Scan for the cell matching the given text and deliver its (X, Y) coordinate at center. 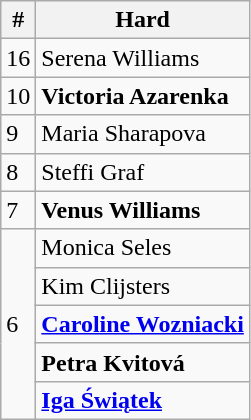
Steffi Graf (143, 172)
# (18, 20)
9 (18, 134)
10 (18, 96)
Serena Williams (143, 58)
Caroline Wozniacki (143, 324)
16 (18, 58)
Venus Williams (143, 210)
Iga Świątek (143, 400)
7 (18, 210)
Monica Seles (143, 248)
Victoria Azarenka (143, 96)
Hard (143, 20)
8 (18, 172)
Petra Kvitová (143, 362)
Kim Clijsters (143, 286)
6 (18, 324)
Maria Sharapova (143, 134)
